Provide the [x, y] coordinate of the cell's center where the given text is located.  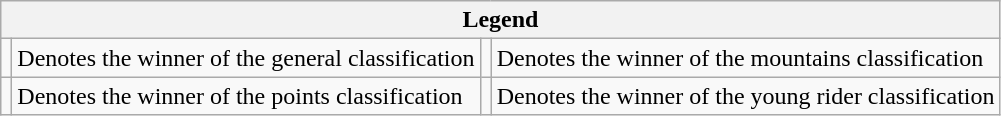
Denotes the winner of the young rider classification [746, 96]
Denotes the winner of the mountains classification [746, 58]
Denotes the winner of the points classification [246, 96]
Legend [500, 20]
Denotes the winner of the general classification [246, 58]
